For the text-containing cell, return its midpoint in [x, y] coordinate format. 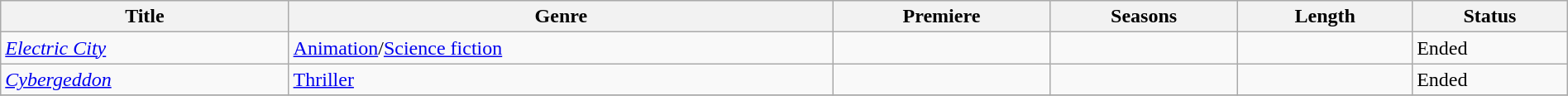
Electric City [145, 48]
Title [145, 17]
Cybergeddon [145, 79]
Seasons [1144, 17]
Thriller [561, 79]
Premiere [942, 17]
Length [1325, 17]
Genre [561, 17]
Status [1490, 17]
Animation/Science fiction [561, 48]
